From the cell containing the given text, extract its center point as (X, Y) coordinate. 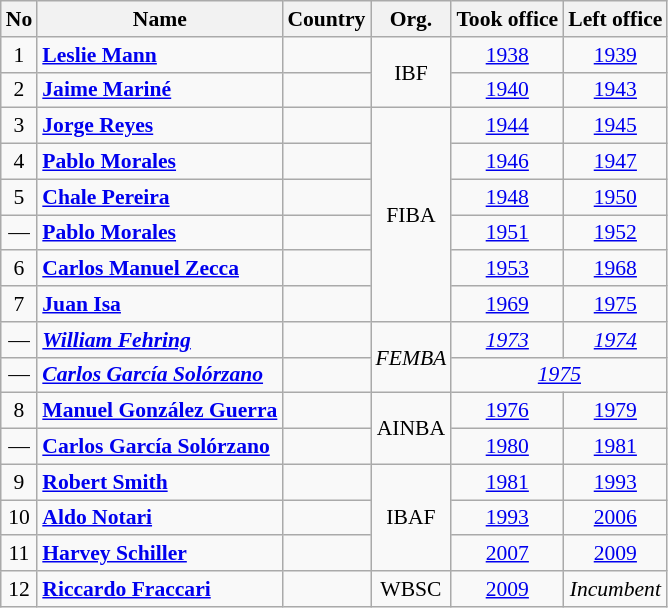
8 (20, 411)
AINBA (410, 428)
1947 (615, 162)
9 (20, 482)
1945 (615, 126)
1948 (507, 197)
Jaime Mariné (160, 90)
2 (20, 90)
1969 (507, 304)
Incumbent (615, 589)
Riccardo Fraccari (160, 589)
Aldo Notari (160, 518)
Jorge Reyes (160, 126)
No (20, 19)
2006 (615, 518)
2007 (507, 554)
FIBA (410, 215)
1976 (507, 411)
1952 (615, 233)
1950 (615, 197)
1940 (507, 90)
1979 (615, 411)
1953 (507, 269)
6 (20, 269)
1943 (615, 90)
1951 (507, 233)
IBAF (410, 518)
7 (20, 304)
Manuel González Guerra (160, 411)
IBF (410, 72)
Juan Isa (160, 304)
10 (20, 518)
Carlos Manuel Zecca (160, 269)
12 (20, 589)
1980 (507, 447)
Took office (507, 19)
1 (20, 55)
1974 (615, 340)
1939 (615, 55)
Harvey Schiller (160, 554)
1944 (507, 126)
FEMBA (410, 358)
Org. (410, 19)
WBSC (410, 589)
11 (20, 554)
Leslie Mann (160, 55)
1973 (507, 340)
3 (20, 126)
William Fehring (160, 340)
Name (160, 19)
Country (326, 19)
Chale Pereira (160, 197)
1968 (615, 269)
5 (20, 197)
1946 (507, 162)
1938 (507, 55)
Left office (615, 19)
Robert Smith (160, 482)
4 (20, 162)
